Provide the (X, Y) coordinate of the cell's center where the given text is located.  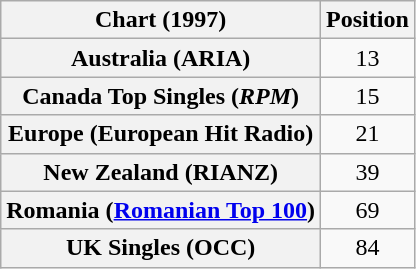
39 (368, 172)
Europe (European Hit Radio) (161, 134)
69 (368, 210)
Canada Top Singles (RPM) (161, 96)
Chart (1997) (161, 20)
13 (368, 58)
Australia (ARIA) (161, 58)
Position (368, 20)
15 (368, 96)
84 (368, 248)
Romania (Romanian Top 100) (161, 210)
New Zealand (RIANZ) (161, 172)
21 (368, 134)
UK Singles (OCC) (161, 248)
